For the text-containing cell, return its midpoint in [X, Y] coordinate format. 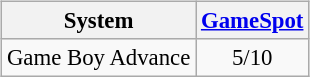
System [99, 20]
Game Boy Advance [99, 58]
GameSpot [252, 20]
5/10 [252, 58]
